For the text-containing cell, return its midpoint in [X, Y] coordinate format. 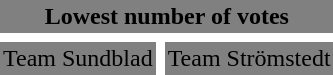
Team Sundblad [78, 58]
